Provide the [X, Y] coordinate of the cell's center where the given text is located.  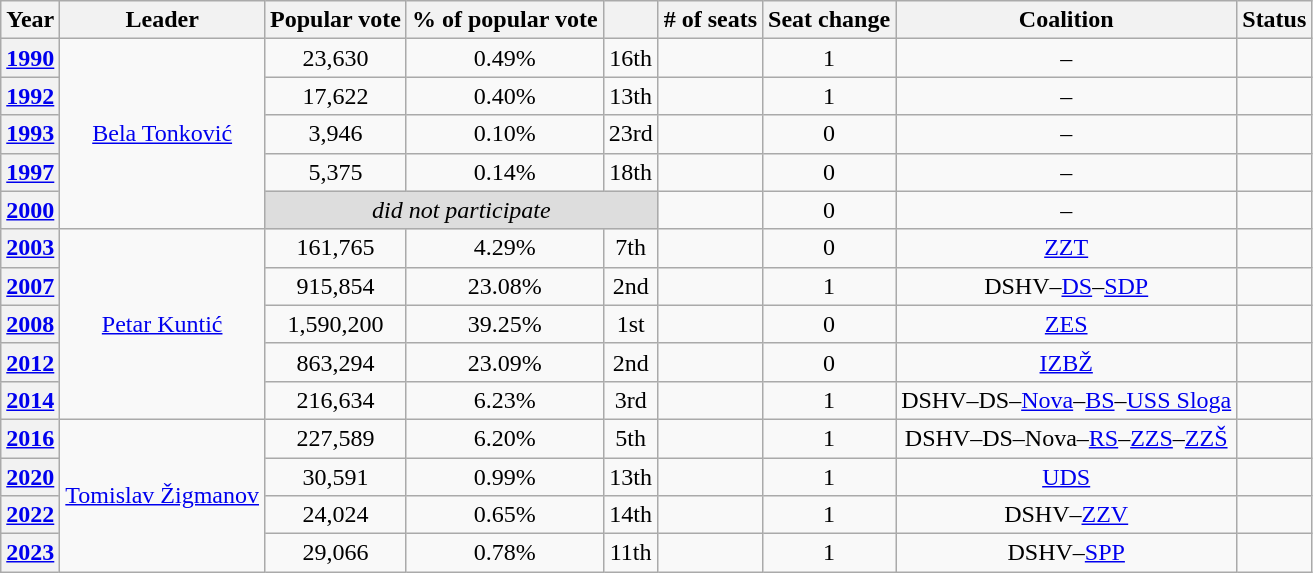
23rd [630, 134]
2003 [30, 248]
216,634 [336, 400]
23,630 [336, 58]
16th [630, 58]
1992 [30, 96]
Seat change [830, 20]
2008 [30, 324]
0.49% [504, 58]
161,765 [336, 248]
2012 [30, 362]
915,854 [336, 286]
IZBŽ [1066, 362]
17,622 [336, 96]
6.23% [504, 400]
3,946 [336, 134]
5th [630, 438]
UDS [1066, 477]
23.09% [504, 362]
14th [630, 515]
2014 [30, 400]
24,024 [336, 515]
7th [630, 248]
DSHV–SPP [1066, 553]
0.99% [504, 477]
1st [630, 324]
1997 [30, 172]
Bela Tonković [162, 134]
29,066 [336, 553]
ZZT [1066, 248]
18th [630, 172]
23.08% [504, 286]
6.20% [504, 438]
0.65% [504, 515]
Popular vote [336, 20]
4.29% [504, 248]
0.40% [504, 96]
2023 [30, 553]
did not participate [462, 210]
DSHV–DS–Nova–RS–ZZS–ZZŠ [1066, 438]
5,375 [336, 172]
Year [30, 20]
% of popular vote [504, 20]
863,294 [336, 362]
Status [1274, 20]
DSHV–ZZV [1066, 515]
ZES [1066, 324]
Coalition [1066, 20]
Leader [162, 20]
0.78% [504, 553]
1,590,200 [336, 324]
30,591 [336, 477]
# of seats [710, 20]
2020 [30, 477]
DSHV–DS–Nova–BS–USS Sloga [1066, 400]
2000 [30, 210]
2022 [30, 515]
0.14% [504, 172]
11th [630, 553]
Tomislav Žigmanov [162, 495]
0.10% [504, 134]
1993 [30, 134]
39.25% [504, 324]
Petar Kuntić [162, 324]
DSHV–DS–SDP [1066, 286]
3rd [630, 400]
1990 [30, 58]
2016 [30, 438]
227,589 [336, 438]
2007 [30, 286]
